Return [x, y] of the center of cell containing provided text 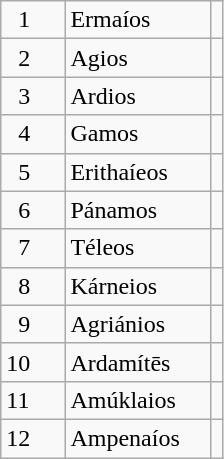
Pánamos [138, 210]
Gamos [138, 134]
Ermaíos [138, 20]
11 [33, 400]
7 [33, 248]
3 [33, 96]
5 [33, 172]
2 [33, 58]
4 [33, 134]
Amúklaios [138, 400]
9 [33, 324]
8 [33, 286]
6 [33, 210]
12 [33, 438]
Ardamítēs [138, 362]
Kárneios [138, 286]
Ampenaíos [138, 438]
1 [33, 20]
10 [33, 362]
Erithaíeos [138, 172]
Téleos [138, 248]
Agriánios [138, 324]
Agios [138, 58]
Ardios [138, 96]
